Identify which cell holds the provided text, then report its (X, Y) central coordinate. 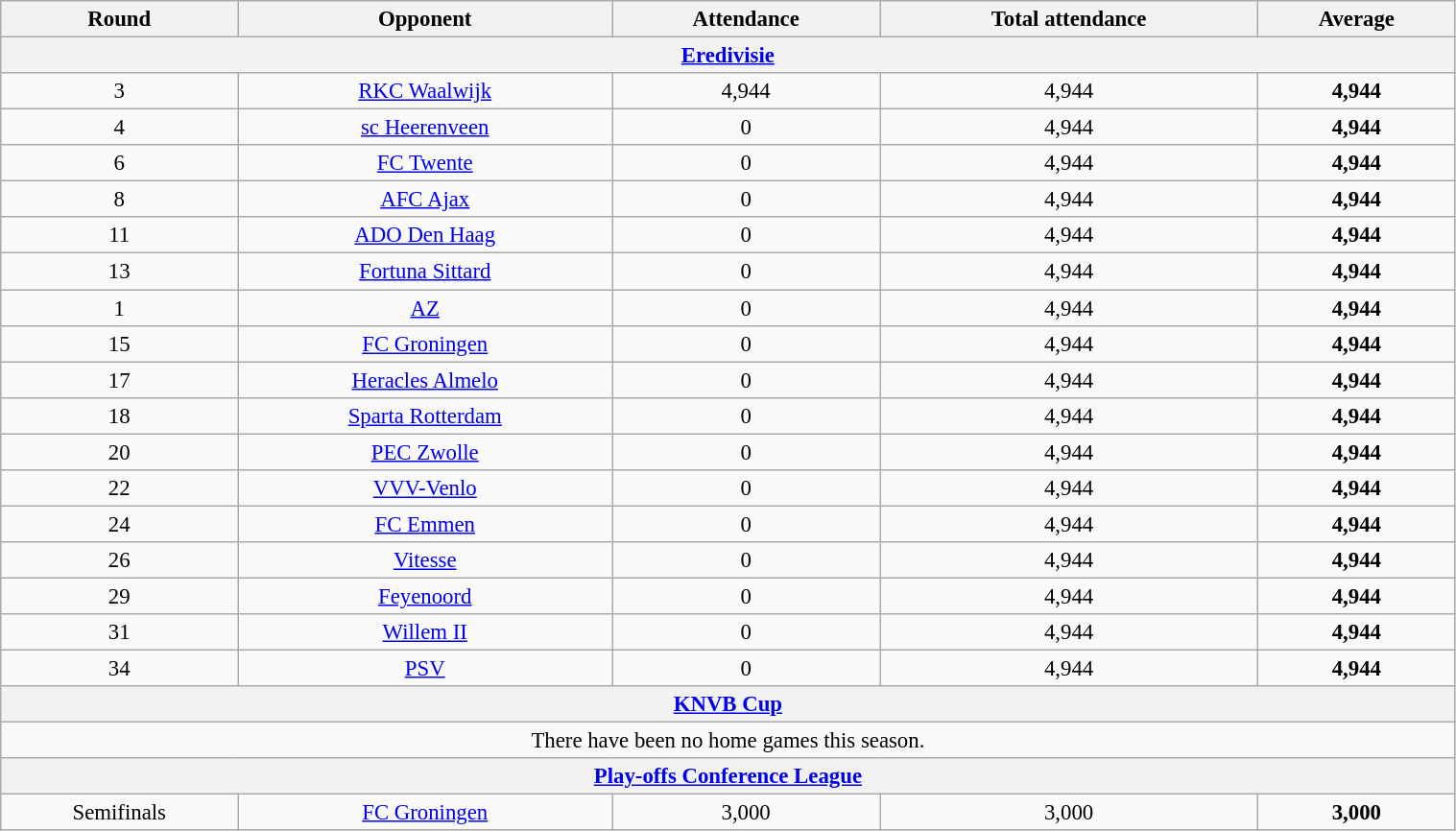
Semifinals (119, 813)
Eredivisie (728, 56)
18 (119, 415)
VVV-Venlo (425, 488)
RKC Waalwijk (425, 91)
KNVB Cup (728, 704)
sc Heerenveen (425, 128)
34 (119, 669)
Vitesse (425, 560)
15 (119, 344)
There have been no home games this season. (728, 741)
17 (119, 380)
Average (1357, 19)
Attendance (747, 19)
26 (119, 560)
13 (119, 272)
29 (119, 596)
Total attendance (1069, 19)
1 (119, 308)
FC Emmen (425, 524)
11 (119, 235)
PEC Zwolle (425, 452)
24 (119, 524)
Willem II (425, 632)
Feyenoord (425, 596)
31 (119, 632)
Heracles Almelo (425, 380)
PSV (425, 669)
Opponent (425, 19)
FC Twente (425, 163)
AZ (425, 308)
ADO Den Haag (425, 235)
Round (119, 19)
4 (119, 128)
20 (119, 452)
AFC Ajax (425, 200)
8 (119, 200)
6 (119, 163)
Sparta Rotterdam (425, 415)
Fortuna Sittard (425, 272)
3 (119, 91)
22 (119, 488)
Play-offs Conference League (728, 776)
